From the cell containing the given text, extract its center point as [X, Y] coordinate. 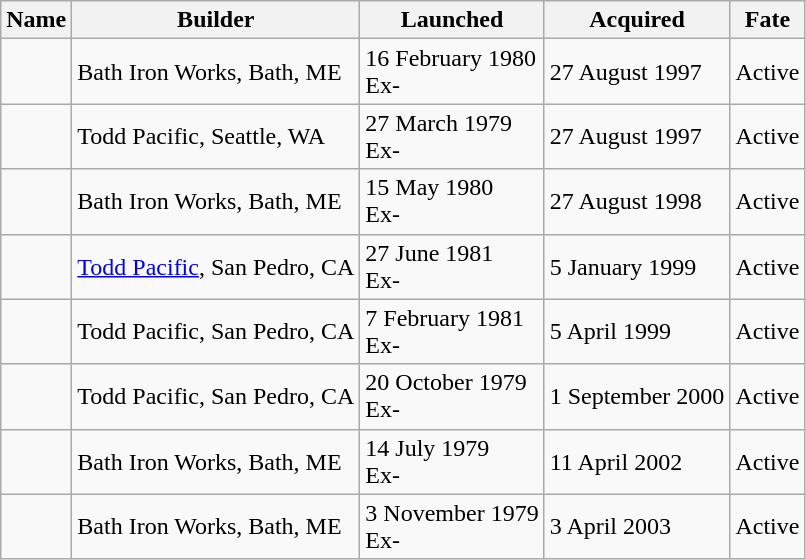
1 September 2000 [637, 396]
20 October 1979Ex- [452, 396]
27 June 1981Ex- [452, 266]
5 January 1999 [637, 266]
3 April 2003 [637, 526]
5 April 1999 [637, 332]
Name [36, 20]
Builder [216, 20]
3 November 1979Ex- [452, 526]
Fate [768, 20]
15 May 1980Ex- [452, 202]
16 February 1980Ex- [452, 72]
27 March 1979Ex- [452, 136]
11 April 2002 [637, 462]
7 February 1981Ex- [452, 332]
14 July 1979Ex- [452, 462]
Acquired [637, 20]
27 August 1998 [637, 202]
Todd Pacific, Seattle, WA [216, 136]
Launched [452, 20]
